For the text-containing cell, return its midpoint in (x, y) coordinate format. 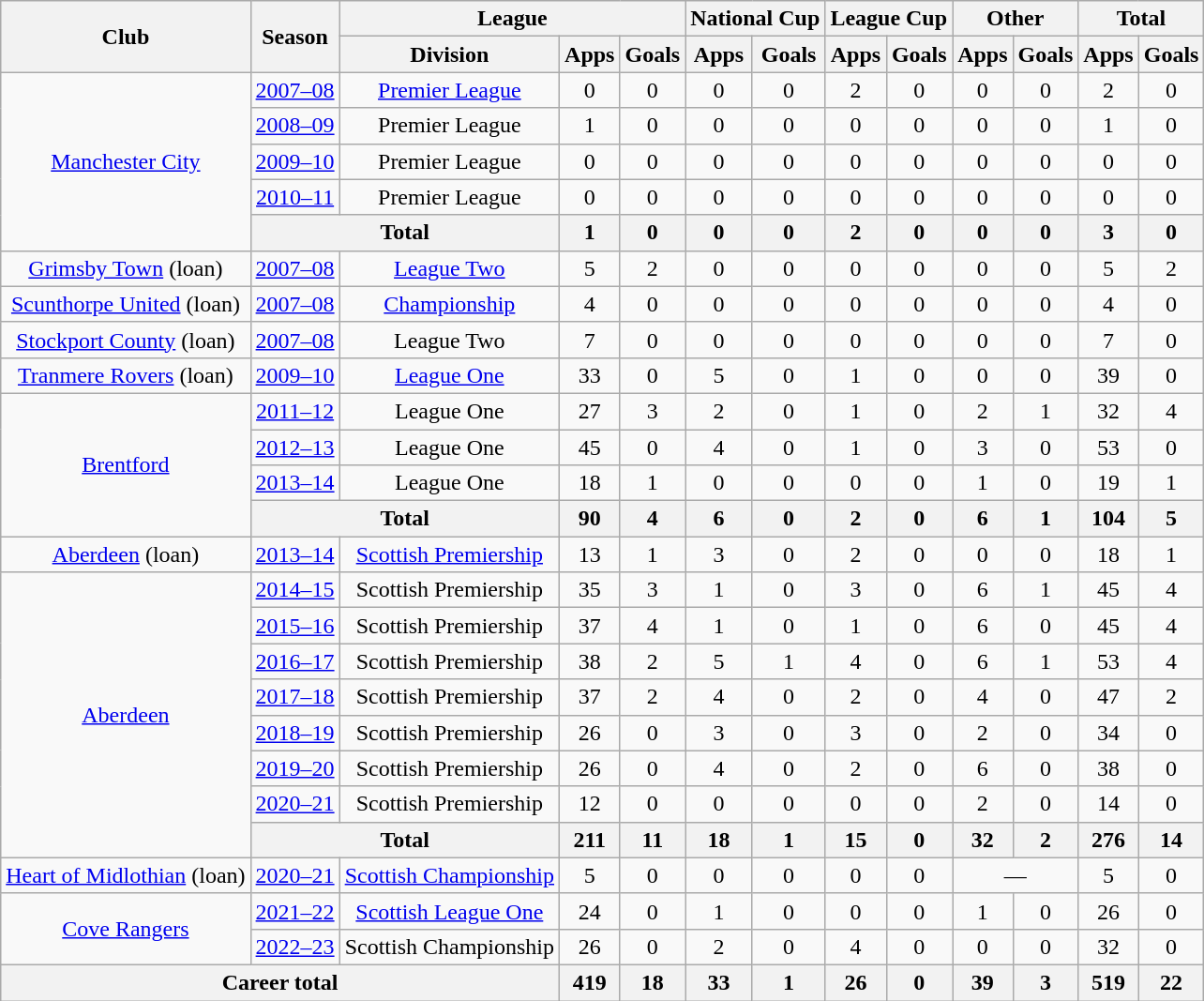
Season (294, 37)
11 (653, 840)
Grimsby Town (loan) (126, 268)
2018–19 (294, 733)
2022–23 (294, 947)
2011–12 (294, 411)
2016–17 (294, 661)
35 (590, 590)
Club (126, 37)
12 (590, 804)
National Cup (756, 19)
211 (590, 840)
Cove Rangers (126, 929)
276 (1108, 840)
League Cup (889, 19)
2008–09 (294, 126)
2019–20 (294, 768)
24 (590, 911)
Stockport County (loan) (126, 340)
27 (590, 411)
League (512, 19)
90 (590, 519)
22 (1171, 982)
104 (1108, 519)
2012–13 (294, 447)
Aberdeen (loan) (126, 554)
519 (1108, 982)
13 (590, 554)
19 (1108, 483)
2021–22 (294, 911)
— (1016, 875)
419 (590, 982)
Heart of Midlothian (loan) (126, 875)
2010–11 (294, 197)
34 (1108, 733)
Scottish League One (449, 911)
Division (449, 54)
Career total (280, 982)
Championship (449, 304)
Manchester City (126, 161)
2015–16 (294, 626)
2014–15 (294, 590)
47 (1108, 697)
15 (855, 840)
Aberdeen (126, 715)
Other (1016, 19)
Tranmere Rovers (loan) (126, 375)
Scunthorpe United (loan) (126, 304)
2017–18 (294, 697)
Brentford (126, 464)
